Provide the [X, Y] coordinate of the cell's center where the given text is located.  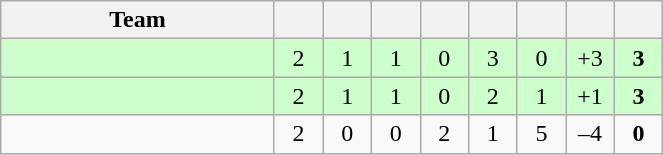
5 [542, 134]
–4 [590, 134]
+1 [590, 96]
+3 [590, 58]
Team [138, 20]
